Capture the cell that displays the provided text and extract its (X, Y) central coordinate. 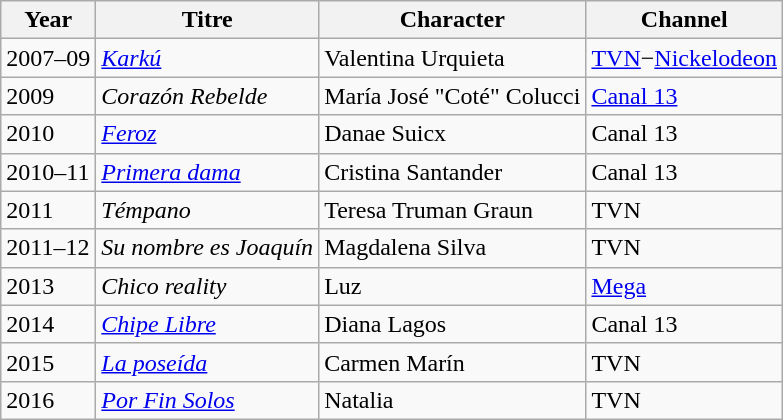
Karkú (208, 58)
Feroz (208, 134)
Natalia (452, 400)
Titre (208, 20)
Primera dama (208, 172)
Mega (684, 286)
Témpano (208, 210)
2011–12 (48, 248)
2009 (48, 96)
2015 (48, 362)
Por Fin Solos (208, 400)
2007–09 (48, 58)
Channel (684, 20)
Carmen Marín (452, 362)
Su nombre es Joaquín (208, 248)
2010–11 (48, 172)
La poseída (208, 362)
2016 (48, 400)
Teresa Truman Graun (452, 210)
Chipe Libre (208, 324)
Danae Suicx (452, 134)
Year (48, 20)
Corazón Rebelde (208, 96)
Chico reality (208, 286)
2014 (48, 324)
Luz (452, 286)
2013 (48, 286)
Character (452, 20)
Magdalena Silva (452, 248)
2010 (48, 134)
Cristina Santander (452, 172)
Diana Lagos (452, 324)
TVN−Nickelodeon (684, 58)
2011 (48, 210)
María José "Coté" Colucci (452, 96)
Valentina Urquieta (452, 58)
